Find where the given text appears and provide that cell's center as (X, Y) coordinate. 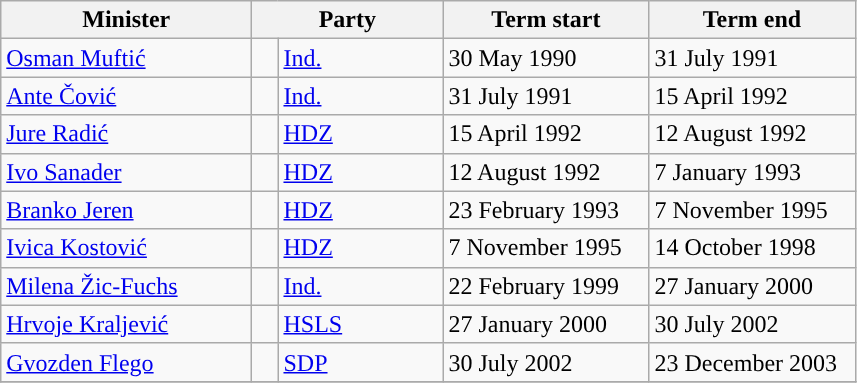
Osman Muftić (126, 58)
Minister (126, 20)
Hrvoje Kraljević (126, 324)
SDP (360, 362)
Gvozden Flego (126, 362)
23 February 1993 (546, 210)
Ivica Kostović (126, 248)
Milena Žic-Fuchs (126, 286)
Ante Čović (126, 96)
Term start (546, 20)
14 October 1998 (752, 248)
7 January 1993 (752, 172)
Branko Jeren (126, 210)
23 December 2003 (752, 362)
Term end (752, 20)
Party (348, 20)
22 February 1999 (546, 286)
HSLS (360, 324)
30 May 1990 (546, 58)
Jure Radić (126, 134)
Ivo Sanader (126, 172)
